Scan for the cell matching the given text and deliver its [x, y] coordinate at center. 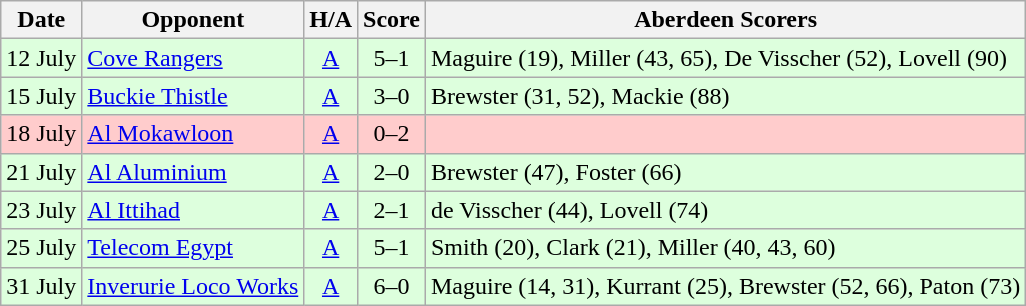
Score [392, 20]
H/A [331, 20]
18 July [42, 134]
6–0 [392, 286]
Telecom Egypt [193, 248]
15 July [42, 96]
Al Aluminium [193, 172]
Opponent [193, 20]
2–1 [392, 210]
3–0 [392, 96]
Inverurie Loco Works [193, 286]
Buckie Thistle [193, 96]
Al Mokawloon [193, 134]
de Visscher (44), Lovell (74) [725, 210]
21 July [42, 172]
Maguire (19), Miller (43, 65), De Visscher (52), Lovell (90) [725, 58]
Date [42, 20]
31 July [42, 286]
0–2 [392, 134]
2–0 [392, 172]
Aberdeen Scorers [725, 20]
Smith (20), Clark (21), Miller (40, 43, 60) [725, 248]
12 July [42, 58]
23 July [42, 210]
Brewster (47), Foster (66) [725, 172]
Maguire (14, 31), Kurrant (25), Brewster (52, 66), Paton (73) [725, 286]
25 July [42, 248]
Cove Rangers [193, 58]
Brewster (31, 52), Mackie (88) [725, 96]
Al Ittihad [193, 210]
